Find where the given text appears and provide that cell's center as (x, y) coordinate. 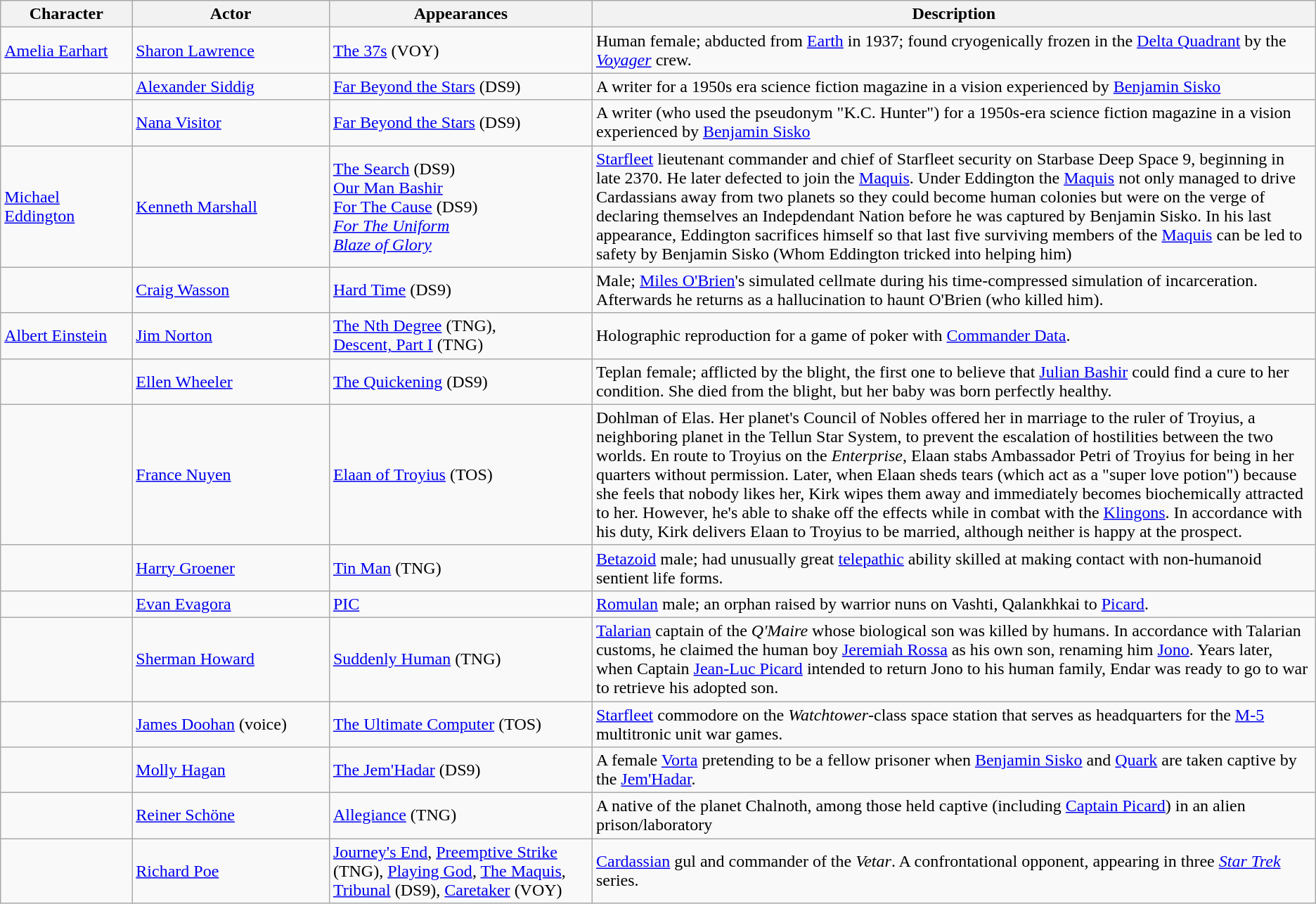
Jim Norton (231, 336)
Actor (231, 14)
Kenneth Marshall (231, 207)
A native of the planet Chalnoth, among those held captive (including Captain Picard) in an alien prison/laboratory (953, 815)
PIC (460, 604)
Human female; abducted from Earth in 1937; found cryogenically frozen in the Delta Quadrant by the Voyager crew. (953, 51)
France Nuyen (231, 474)
Albert Einstein (66, 336)
Molly Hagan (231, 770)
The Search (DS9)Our Man BashirFor The Cause (DS9)For The UniformBlaze of Glory (460, 207)
Suddenly Human (TNG) (460, 659)
Michael Eddington (66, 207)
Cardassian gul and commander of the Vetar. A confrontational opponent, appearing in three Star Trek series. (953, 871)
Hard Time (DS9) (460, 290)
Evan Evagora (231, 604)
Tin Man (TNG) (460, 568)
The Nth Degree (TNG),Descent, Part I (TNG) (460, 336)
Ellen Wheeler (231, 381)
Amelia Earhart (66, 51)
Harry Groener (231, 568)
Allegiance (TNG) (460, 815)
Craig Wasson (231, 290)
Betazoid male; had unusually great telepathic ability skilled at making contact with non-humanoid sentient life forms. (953, 568)
Sherman Howard (231, 659)
Character (66, 14)
Holographic reproduction for a game of poker with Commander Data. (953, 336)
Romulan male; an orphan raised by warrior nuns on Vashti, Qalankhkai to Picard. (953, 604)
A writer (who used the pseudonym "K.C. Hunter") for a 1950s-era science fiction magazine in a vision experienced by Benjamin Sisko (953, 122)
A writer for a 1950s era science fiction magazine in a vision experienced by Benjamin Sisko (953, 86)
Sharon Lawrence (231, 51)
Reiner Schöne (231, 815)
The Ultimate Computer (TOS) (460, 724)
A female Vorta pretending to be a fellow prisoner when Benjamin Sisko and Quark are taken captive by the Jem'Hadar. (953, 770)
The Jem'Hadar (DS9) (460, 770)
Nana Visitor (231, 122)
Description (953, 14)
Starfleet commodore on the Watchtower-class space station that serves as headquarters for the M-5 multitronic unit war games. (953, 724)
Alexander Siddig (231, 86)
Appearances (460, 14)
The Quickening (DS9) (460, 381)
Journey's End, Preemptive Strike (TNG), Playing God, The Maquis, Tribunal (DS9), Caretaker (VOY) (460, 871)
The 37s (VOY) (460, 51)
Richard Poe (231, 871)
James Doohan (voice) (231, 724)
Elaan of Troyius (TOS) (460, 474)
